Identify which cell holds the provided text, then report its [X, Y] central coordinate. 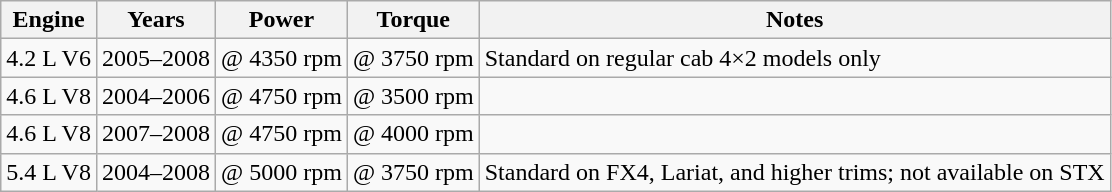
2004–2008 [156, 172]
Notes [794, 20]
@ 5000 rpm [282, 172]
4.2 L V6 [49, 58]
Power [282, 20]
5.4 L V8 [49, 172]
Standard on regular cab 4×2 models only [794, 58]
Years [156, 20]
@ 4350 rpm [282, 58]
2007–2008 [156, 134]
2005–2008 [156, 58]
Torque [413, 20]
2004–2006 [156, 96]
@ 3500 rpm [413, 96]
@ 4000 rpm [413, 134]
Standard on FX4, Lariat, and higher trims; not available on STX [794, 172]
Engine [49, 20]
